Extract the (x, y) coordinate from the center of the cell holding the provided text.  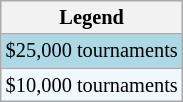
$10,000 tournaments (92, 85)
$25,000 tournaments (92, 51)
Legend (92, 17)
